Extract the (x, y) coordinate from the center of the cell holding the provided text.  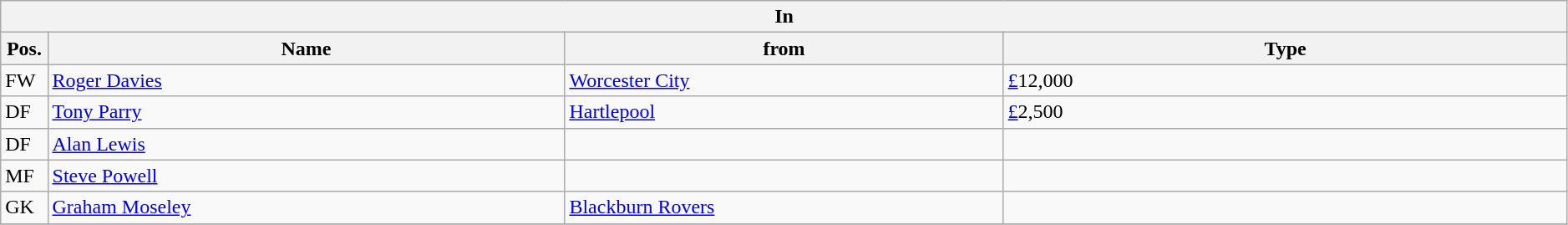
Blackburn Rovers (784, 207)
£12,000 (1285, 80)
MF (24, 176)
Hartlepool (784, 112)
Name (306, 49)
Worcester City (784, 80)
Alan Lewis (306, 144)
from (784, 49)
Tony Parry (306, 112)
Graham Moseley (306, 207)
Pos. (24, 49)
Steve Powell (306, 176)
FW (24, 80)
In (784, 17)
£2,500 (1285, 112)
Roger Davies (306, 80)
GK (24, 207)
Type (1285, 49)
